Return [x, y] of the center of cell containing provided text 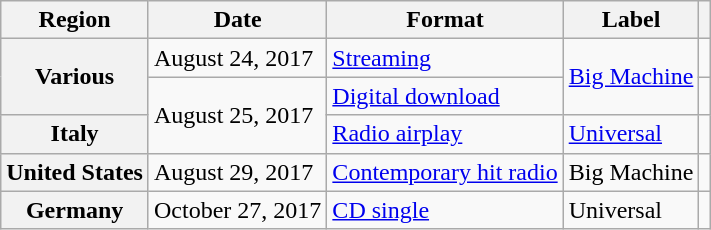
August 24, 2017 [237, 58]
Streaming [445, 58]
Digital download [445, 96]
CD single [445, 210]
August 25, 2017 [237, 115]
United States [75, 172]
Region [75, 20]
Contemporary hit radio [445, 172]
August 29, 2017 [237, 172]
Format [445, 20]
Various [75, 77]
October 27, 2017 [237, 210]
Date [237, 20]
Germany [75, 210]
Label [631, 20]
Radio airplay [445, 134]
Italy [75, 134]
